Provide the (x, y) coordinate of the cell's center where the given text is located.  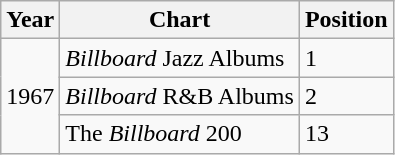
Billboard Jazz Albums (180, 58)
13 (346, 134)
2 (346, 96)
1 (346, 58)
Chart (180, 20)
Position (346, 20)
Year (30, 20)
The Billboard 200 (180, 134)
Billboard R&B Albums (180, 96)
1967 (30, 96)
